Identify which cell holds the provided text, then report its [X, Y] central coordinate. 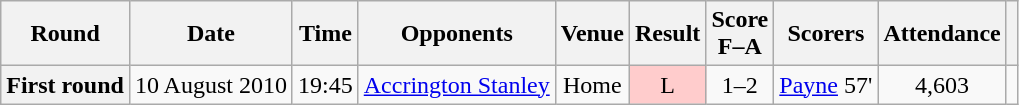
Scorers [826, 34]
4,603 [942, 85]
Round [66, 34]
19:45 [325, 85]
10 August 2010 [210, 85]
Result [667, 34]
Payne 57' [826, 85]
Accrington Stanley [456, 85]
ScoreF–A [740, 34]
L [667, 85]
Venue [592, 34]
Attendance [942, 34]
Opponents [456, 34]
1–2 [740, 85]
First round [66, 85]
Date [210, 34]
Home [592, 85]
Time [325, 34]
